Identify which cell holds the provided text, then report its (X, Y) central coordinate. 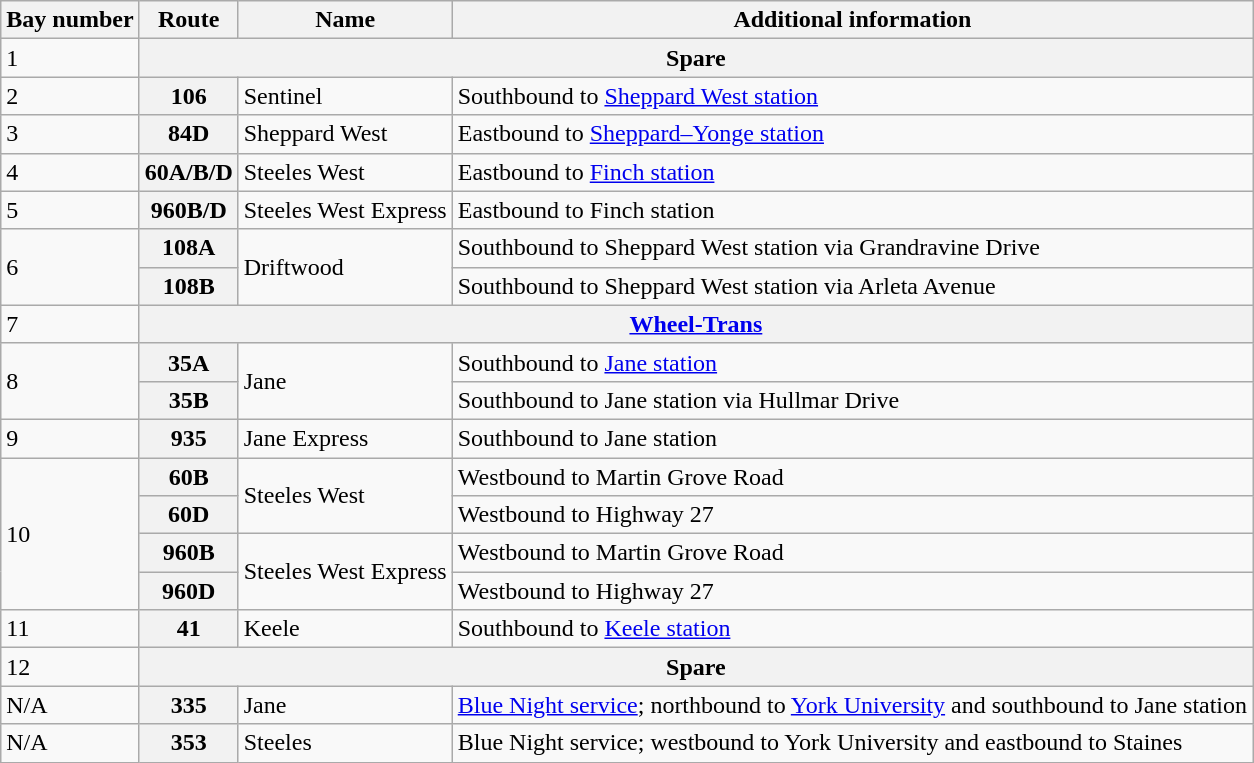
60D (188, 515)
Southbound to Sheppard West station (852, 96)
Additional information (852, 20)
960B (188, 553)
8 (70, 381)
Sheppard West (345, 134)
Southbound to Sheppard West station via Arleta Avenue (852, 286)
60B (188, 477)
7 (70, 324)
106 (188, 96)
108A (188, 248)
3 (70, 134)
Southbound to Jane station via Hullmar Drive (852, 400)
12 (70, 667)
35B (188, 400)
Driftwood (345, 267)
960B/D (188, 210)
6 (70, 267)
5 (70, 210)
35A (188, 362)
10 (70, 534)
Keele (345, 629)
Wheel-Trans (696, 324)
Sentinel (345, 96)
Steeles (345, 743)
2 (70, 96)
935 (188, 438)
84D (188, 134)
Blue Night service; westbound to York University and eastbound to Staines (852, 743)
108B (188, 286)
335 (188, 705)
960D (188, 591)
41 (188, 629)
Southbound to Keele station (852, 629)
Name (345, 20)
Eastbound to Sheppard–Yonge station (852, 134)
11 (70, 629)
Blue Night service; northbound to York University and southbound to Jane station (852, 705)
60A/B/D (188, 172)
1 (70, 58)
4 (70, 172)
Southbound to Sheppard West station via Grandravine Drive (852, 248)
Jane Express (345, 438)
353 (188, 743)
9 (70, 438)
Route (188, 20)
Bay number (70, 20)
